Extract the (x, y) coordinate from the center of the cell holding the provided text.  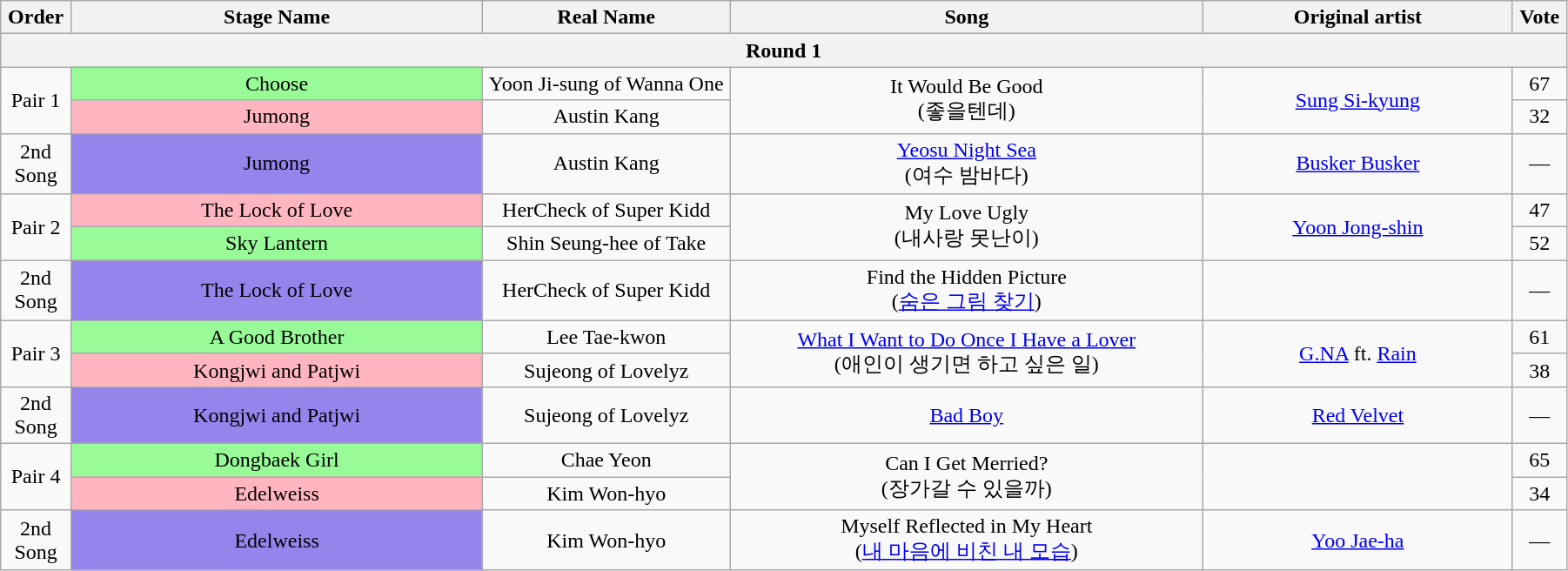
Yoon Jong-shin (1357, 227)
It Would Be Good(좋을텐데) (967, 100)
Lee Tae-kwon (606, 337)
Shin Seung-hee of Take (606, 244)
Chae Yeon (606, 460)
Round 1 (784, 50)
Pair 2 (37, 227)
Order (37, 17)
Original artist (1357, 17)
Sung Si-kyung (1357, 100)
38 (1540, 370)
Pair 1 (37, 100)
Myself Reflected in My Heart(내 마음에 비친 내 모습) (967, 541)
67 (1540, 84)
Pair 3 (37, 353)
Pair 4 (37, 476)
Song (967, 17)
Yoon Ji-sung of Wanna One (606, 84)
47 (1540, 211)
My Love Ugly(내사랑 못난이) (967, 227)
61 (1540, 337)
Red Velvet (1357, 414)
Yeosu Night Sea(여수 밤바다) (967, 164)
Bad Boy (967, 414)
Choose (277, 84)
Stage Name (277, 17)
Busker Busker (1357, 164)
52 (1540, 244)
G.NA ft. Rain (1357, 353)
Vote (1540, 17)
What I Want to Do Once I Have a Lover(애인이 생기면 하고 싶은 일) (967, 353)
Can I Get Merried?(장가갈 수 있을까) (967, 476)
A Good Brother (277, 337)
65 (1540, 460)
Real Name (606, 17)
32 (1540, 117)
Find the Hidden Picture(숨은 그림 찾기) (967, 291)
Dongbaek Girl (277, 460)
Yoo Jae-ha (1357, 541)
Sky Lantern (277, 244)
34 (1540, 494)
